Extract the [X, Y] coordinate from the center of the cell holding the provided text.  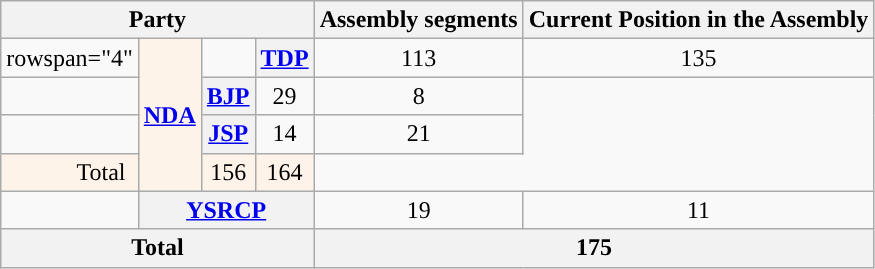
Current Position in the Assembly [698, 20]
Assembly segments [418, 20]
NDA [170, 115]
164 [284, 172]
14 [284, 134]
BJP [228, 96]
8 [418, 96]
175 [594, 248]
JSP [228, 134]
21 [418, 134]
156 [228, 172]
19 [418, 210]
YSRCP [226, 210]
29 [284, 96]
11 [698, 210]
135 [698, 58]
113 [418, 58]
Party [158, 20]
rowspan="4" [70, 58]
TDP [284, 58]
